Scan for the cell matching the given text and deliver its [x, y] coordinate at center. 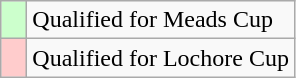
Qualified for Meads Cup [161, 20]
Qualified for Lochore Cup [161, 58]
